Capture the cell that displays the provided text and extract its (x, y) central coordinate. 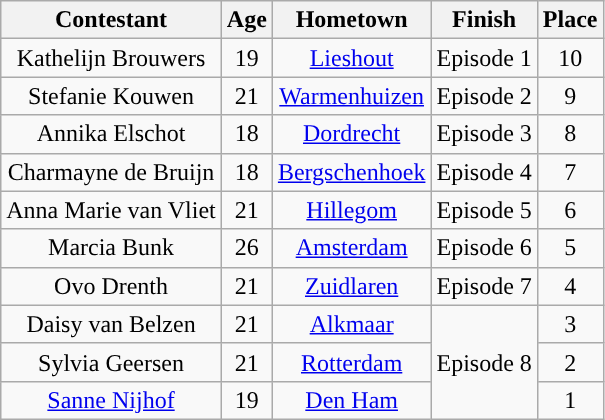
Marcia Bunk (112, 248)
Place (570, 20)
3 (570, 324)
26 (246, 248)
Episode 8 (484, 362)
Alkmaar (352, 324)
Episode 7 (484, 286)
7 (570, 172)
Daisy van Belzen (112, 324)
Bergschenhoek (352, 172)
Contestant (112, 20)
Zuidlaren (352, 286)
Sylvia Geersen (112, 362)
Age (246, 20)
Dordrecht (352, 134)
8 (570, 134)
2 (570, 362)
Hillegom (352, 210)
1 (570, 400)
5 (570, 248)
Kathelijn Brouwers (112, 58)
Sanne Nijhof (112, 400)
Hometown (352, 20)
Den Ham (352, 400)
Anna Marie van Vliet (112, 210)
9 (570, 96)
Stefanie Kouwen (112, 96)
Charmayne de Bruijn (112, 172)
Annika Elschot (112, 134)
Amsterdam (352, 248)
Episode 2 (484, 96)
Episode 6 (484, 248)
6 (570, 210)
Ovo Drenth (112, 286)
10 (570, 58)
Episode 1 (484, 58)
Lieshout (352, 58)
Episode 4 (484, 172)
Finish (484, 20)
Episode 5 (484, 210)
Rotterdam (352, 362)
4 (570, 286)
Episode 3 (484, 134)
Warmenhuizen (352, 96)
